For the text-containing cell, return its midpoint in (X, Y) coordinate format. 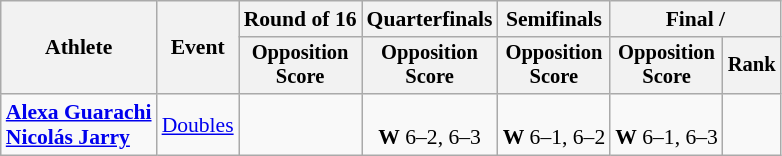
Final / (695, 19)
Alexa GuarachiNicolás Jarry (79, 124)
Rank (752, 66)
Quarterfinals (430, 19)
Event (198, 48)
W 6–1, 6–2 (554, 124)
Athlete (79, 48)
W 6–2, 6–3 (430, 124)
W 6–1, 6–3 (666, 124)
Semifinals (554, 19)
Doubles (198, 124)
Round of 16 (300, 19)
